Pinpoint the cell where the given text exists, returning its [x, y] midpoint coordinate. 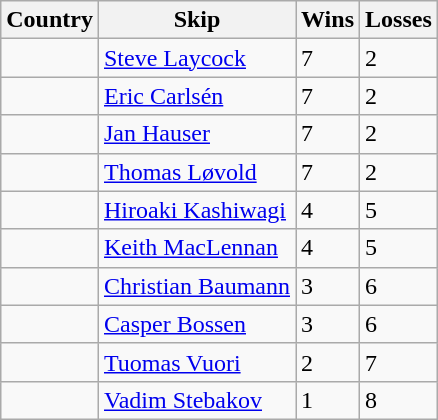
Skip [196, 20]
Losses [399, 20]
Country [50, 20]
Steve Laycock [196, 58]
1 [328, 400]
Wins [328, 20]
Tuomas Vuori [196, 362]
Casper Bossen [196, 324]
Eric Carlsén [196, 96]
Jan Hauser [196, 134]
Vadim Stebakov [196, 400]
Hiroaki Kashiwagi [196, 210]
Christian Baumann [196, 286]
8 [399, 400]
Keith MacLennan [196, 248]
Thomas Løvold [196, 172]
